Find where the given text appears and provide that cell's center as [x, y] coordinate. 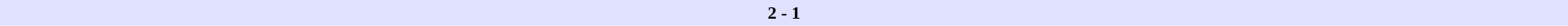
2 - 1 [784, 13]
